Locate the cell with the specified text and output its [X, Y] center coordinate. 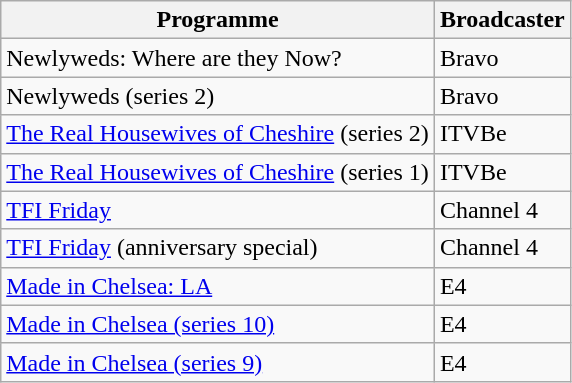
Made in Chelsea: LA [218, 286]
The Real Housewives of Cheshire (series 1) [218, 172]
Broadcaster [502, 20]
TFI Friday (anniversary special) [218, 248]
Made in Chelsea (series 10) [218, 324]
Programme [218, 20]
Newlyweds (series 2) [218, 96]
Made in Chelsea (series 9) [218, 362]
Newlyweds: Where are they Now? [218, 58]
TFI Friday [218, 210]
The Real Housewives of Cheshire (series 2) [218, 134]
